Provide the (x, y) coordinate of the cell's center where the given text is located.  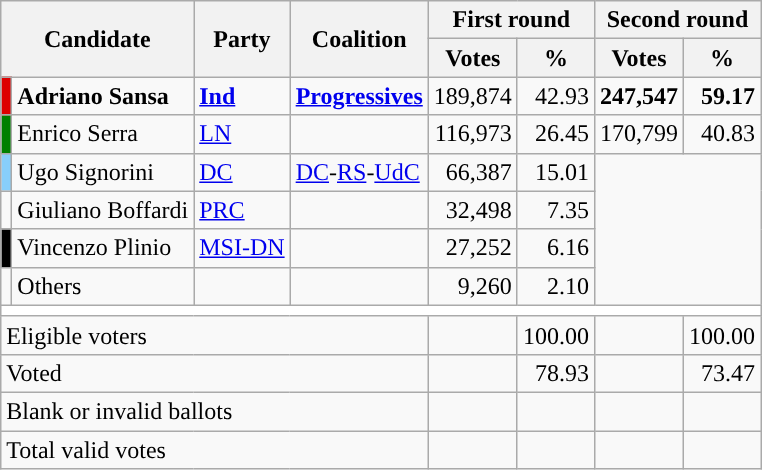
2.10 (556, 286)
7.35 (556, 210)
Others (103, 286)
LN (242, 134)
247,547 (638, 96)
Candidate (98, 39)
Voted (215, 373)
15.01 (556, 172)
Total valid votes (215, 449)
Blank or invalid ballots (215, 411)
Eligible voters (215, 335)
66,387 (472, 172)
73.47 (722, 373)
Vincenzo Plinio (103, 248)
42.93 (556, 96)
9,260 (472, 286)
Ugo Signorini (103, 172)
116,973 (472, 134)
26.45 (556, 134)
First round (511, 20)
PRC (242, 210)
27,252 (472, 248)
189,874 (472, 96)
Second round (677, 20)
Giuliano Boffardi (103, 210)
DC (242, 172)
Enrico Serra (103, 134)
MSI-DN (242, 248)
6.16 (556, 248)
Coalition (359, 39)
Adriano Sansa (103, 96)
DC-RS-UdC (359, 172)
170,799 (638, 134)
59.17 (722, 96)
Progressives (359, 96)
40.83 (722, 134)
78.93 (556, 373)
Party (242, 39)
Ind (242, 96)
32,498 (472, 210)
